Provide the (x, y) coordinate of the cell's center where the given text is located.  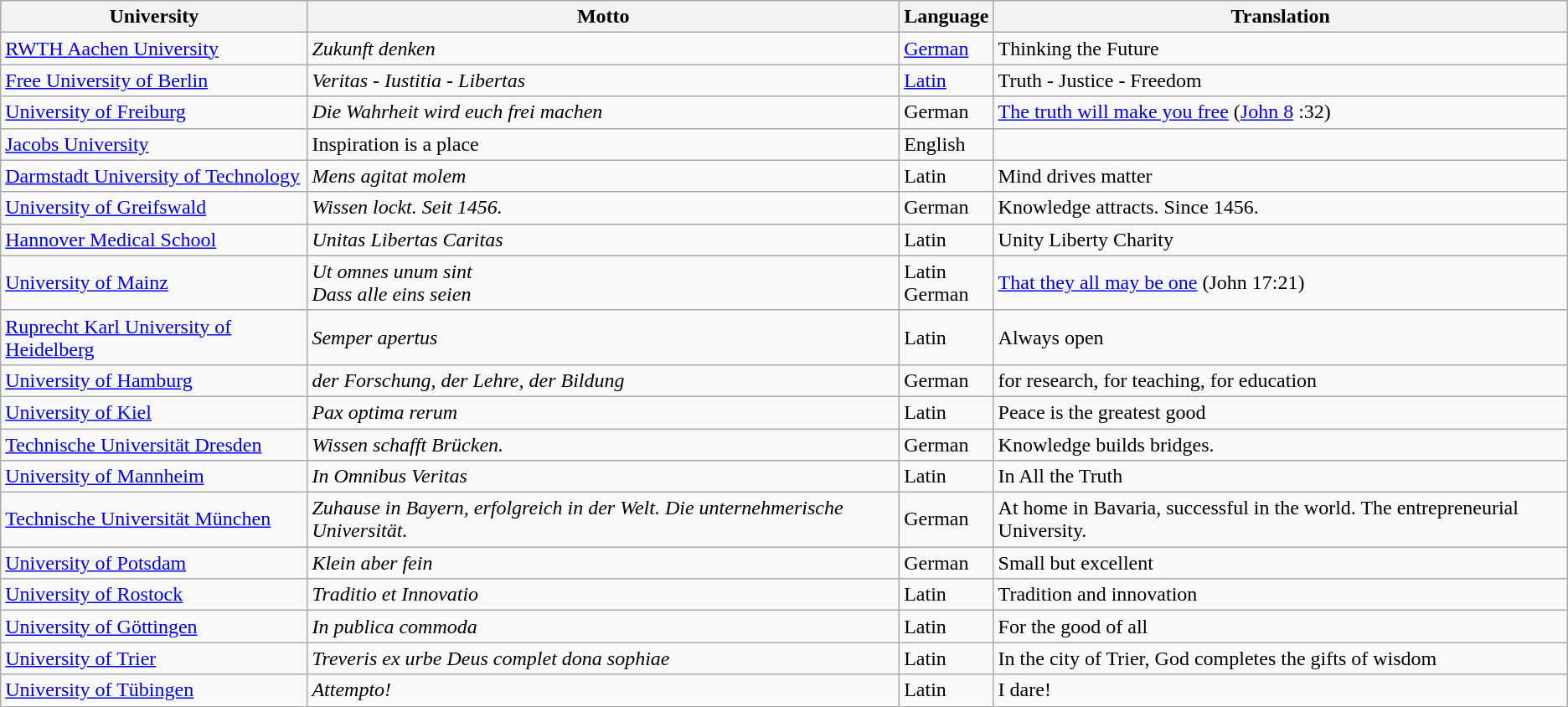
Unity Liberty Charity (1280, 240)
Jacobs University (154, 144)
Peace is the greatest good (1280, 412)
Ut omnes unum sintDass alle eins seien (603, 283)
Inspiration is a place (603, 144)
Technische Universität Dresden (154, 445)
In the city of Trier, God completes the gifts of wisdom (1280, 658)
Technische Universität München (154, 519)
Ruprecht Karl University of Heidelberg (154, 337)
In publica commoda (603, 627)
Treveris ex urbe Deus complet dona sophiae (603, 658)
Thinking the Future (1280, 49)
University of Tübingen (154, 690)
Translation (1280, 17)
Language (946, 17)
Knowledge builds bridges. (1280, 445)
University of Hamburg (154, 380)
Klein aber fein (603, 563)
Wissen lockt. Seit 1456. (603, 208)
University of Potsdam (154, 563)
English (946, 144)
Pax optima rerum (603, 412)
University of Göttingen (154, 627)
Attempto! (603, 690)
Semper apertus (603, 337)
Die Wahrheit wird euch frei machen (603, 112)
Mind drives matter (1280, 176)
In All the Truth (1280, 477)
I dare! (1280, 690)
Tradition and innovation (1280, 595)
LatinGerman (946, 283)
Wissen schafft Brücken. (603, 445)
University of Trier (154, 658)
Motto (603, 17)
Free University of Berlin (154, 80)
Truth - Justice - Freedom (1280, 80)
Darmstadt University of Technology (154, 176)
for research, for teaching, for education (1280, 380)
Knowledge attracts. Since 1456. (1280, 208)
der Forschung, der Lehre, der Bildung (603, 380)
Veritas - Iustitia - Libertas (603, 80)
For the good of all (1280, 627)
University of Freiburg (154, 112)
Mens agitat molem (603, 176)
University of Greifswald (154, 208)
University of Rostock (154, 595)
In Omnibus Veritas (603, 477)
University of Mannheim (154, 477)
Unitas Libertas Caritas (603, 240)
Zukunft denken (603, 49)
Traditio et Innovatio (603, 595)
Hannover Medical School (154, 240)
University (154, 17)
That they all may be one (John 17:21) (1280, 283)
University of Kiel (154, 412)
Always open (1280, 337)
RWTH Aachen University (154, 49)
At home in Bavaria, successful in the world. The entrepreneurial University. (1280, 519)
Zuhause in Bayern, erfolgreich in der Welt. Die unternehmerische Universität. (603, 519)
University of Mainz (154, 283)
The truth will make you free (John 8 :32) (1280, 112)
Small but excellent (1280, 563)
